Determine the [X, Y] coordinate at the center of the cell enclosing the given text.  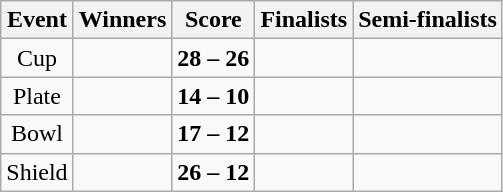
Bowl [37, 134]
Plate [37, 96]
Semi-finalists [428, 20]
Event [37, 20]
26 – 12 [214, 172]
14 – 10 [214, 96]
Cup [37, 58]
Finalists [304, 20]
17 – 12 [214, 134]
28 – 26 [214, 58]
Score [214, 20]
Winners [122, 20]
Shield [37, 172]
